Detect which cell encompasses the target text, then output its (X, Y) center coordinate. 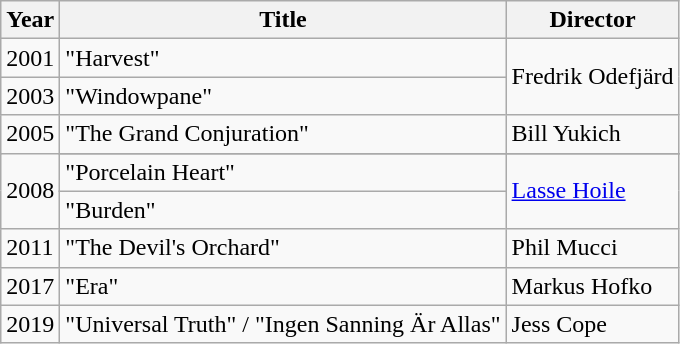
"Porcelain Heart" (283, 172)
Lasse Hoile (592, 191)
2008 (30, 191)
Phil Mucci (592, 248)
2005 (30, 134)
Jess Cope (592, 324)
Markus Hofko (592, 286)
"Universal Truth" / "Ingen Sanning Är Allas" (283, 324)
Fredrik Odefjärd (592, 77)
2003 (30, 96)
"Windowpane" (283, 96)
"Harvest" (283, 58)
"The Devil's Orchard" (283, 248)
2011 (30, 248)
"The Grand Conjuration" (283, 134)
Year (30, 20)
2019 (30, 324)
Title (283, 20)
Director (592, 20)
2001 (30, 58)
"Era" (283, 286)
2017 (30, 286)
Bill Yukich (592, 134)
"Burden" (283, 210)
